Capture the cell that displays the provided text and extract its (x, y) central coordinate. 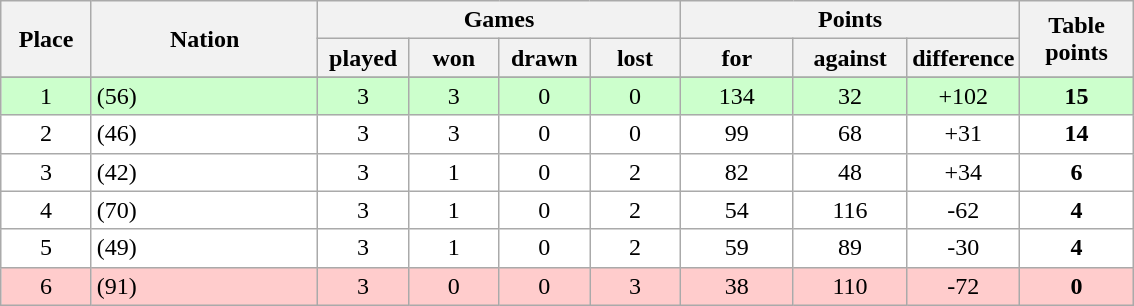
drawn (544, 58)
against (850, 58)
116 (850, 210)
played (364, 58)
82 (736, 172)
Points (850, 20)
Nation (204, 39)
54 (736, 210)
110 (850, 286)
-30 (964, 248)
(42) (204, 172)
(49) (204, 248)
(70) (204, 210)
Games (499, 20)
won (454, 58)
Place (46, 39)
-62 (964, 210)
+102 (964, 96)
15 (1076, 96)
(91) (204, 286)
14 (1076, 134)
59 (736, 248)
48 (850, 172)
lost (636, 58)
+34 (964, 172)
Tablepoints (1076, 39)
difference (964, 58)
99 (736, 134)
32 (850, 96)
(56) (204, 96)
89 (850, 248)
(46) (204, 134)
38 (736, 286)
68 (850, 134)
+31 (964, 134)
134 (736, 96)
5 (46, 248)
-72 (964, 286)
for (736, 58)
